Extract the (x, y) coordinate from the center of the cell holding the provided text.  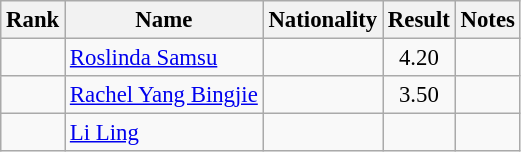
Result (420, 20)
3.50 (420, 95)
Li Ling (164, 133)
Name (164, 20)
Roslinda Samsu (164, 58)
Rachel Yang Bingjie (164, 95)
4.20 (420, 58)
Rank (33, 20)
Nationality (322, 20)
Notes (488, 20)
